Output the [X, Y] coordinate of the center of the cell containing the given text.  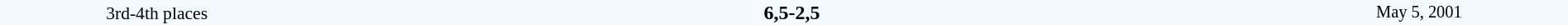
3rd-4th places [157, 12]
May 5, 2001 [1419, 12]
6,5-2,5 [791, 12]
